Provide the [X, Y] coordinate of the cell's center where the given text is located.  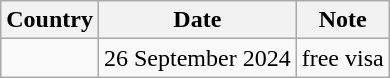
26 September 2024 [197, 58]
Country [50, 20]
Note [342, 20]
Date [197, 20]
free visa [342, 58]
